Search for the cell housing the specified text and yield its [X, Y] center coordinate. 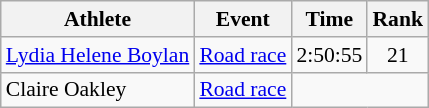
Event [242, 19]
2:50:55 [329, 55]
Time [329, 19]
Rank [398, 19]
21 [398, 55]
Athlete [98, 19]
Lydia Helene Boylan [98, 55]
Claire Oakley [98, 90]
